Search for the cell housing the specified text and yield its [X, Y] center coordinate. 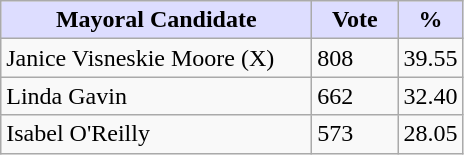
Linda Gavin [156, 96]
Janice Visneskie Moore (X) [156, 58]
32.40 [430, 96]
Vote [355, 20]
Mayoral Candidate [156, 20]
573 [355, 134]
Isabel O'Reilly [156, 134]
662 [355, 96]
28.05 [430, 134]
808 [355, 58]
% [430, 20]
39.55 [430, 58]
